Return the (X, Y) coordinate for the center point of the cell that contains the specified text.  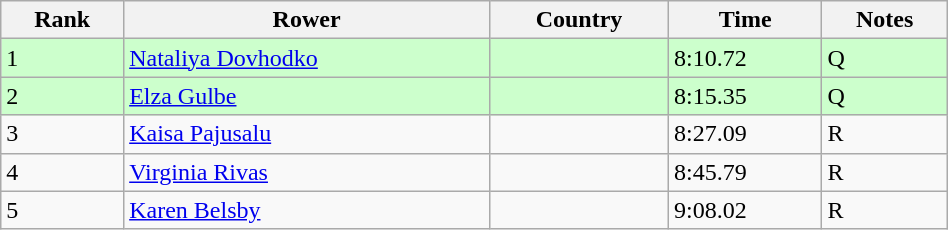
Rank (62, 20)
Elza Gulbe (307, 96)
Notes (884, 20)
Virginia Rivas (307, 172)
5 (62, 210)
Nataliya Dovhodko (307, 58)
9:08.02 (746, 210)
Kaisa Pajusalu (307, 134)
Time (746, 20)
3 (62, 134)
1 (62, 58)
2 (62, 96)
8:27.09 (746, 134)
Karen Belsby (307, 210)
Rower (307, 20)
8:10.72 (746, 58)
8:45.79 (746, 172)
4 (62, 172)
8:15.35 (746, 96)
Country (578, 20)
